Identify which cell holds the provided text, then report its [X, Y] central coordinate. 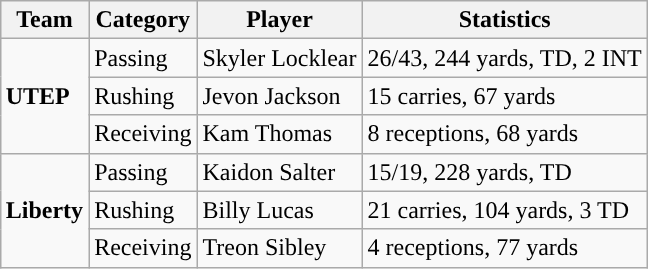
21 carries, 104 yards, 3 TD [504, 210]
15 carries, 67 yards [504, 96]
Team [44, 20]
4 receptions, 77 yards [504, 248]
15/19, 228 yards, TD [504, 172]
Treon Sibley [280, 248]
8 receptions, 68 yards [504, 134]
Liberty [44, 210]
UTEP [44, 96]
Skyler Locklear [280, 58]
Kaidon Salter [280, 172]
Jevon Jackson [280, 96]
Player [280, 20]
Kam Thomas [280, 134]
26/43, 244 yards, TD, 2 INT [504, 58]
Category [143, 20]
Statistics [504, 20]
Billy Lucas [280, 210]
